Pinpoint the cell where the given text exists, returning its (X, Y) midpoint coordinate. 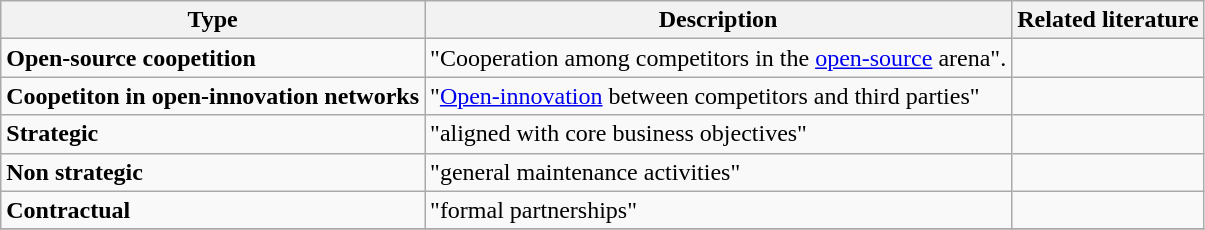
Open-source coopetition (213, 58)
Type (213, 20)
Non strategic (213, 172)
"aligned with core business objectives" (718, 134)
Contractual (213, 210)
"general maintenance activities" (718, 172)
"Open-innovation between competitors and third parties" (718, 96)
"Cooperation among competitors in the open-source arena". (718, 58)
"formal partnerships" (718, 210)
Strategic (213, 134)
Related literature (1108, 20)
Coopetiton in open-innovation networks (213, 96)
Description (718, 20)
